Return [X, Y] of the center of cell containing provided text 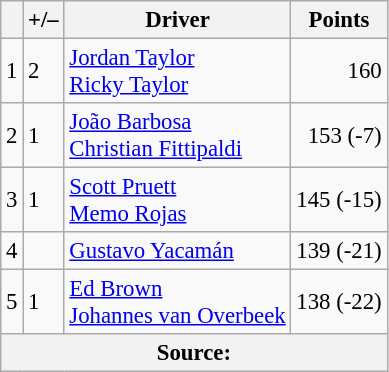
Gustavo Yacamán [178, 251]
5 [12, 302]
Ed Brown Johannes van Overbeek [178, 302]
Source: [194, 353]
139 (-21) [339, 251]
Points [339, 20]
Jordan Taylor Ricky Taylor [178, 72]
4 [12, 251]
Driver [178, 20]
153 (-7) [339, 136]
Scott Pruett Memo Rojas [178, 200]
3 [12, 200]
160 [339, 72]
+/– [44, 20]
138 (-22) [339, 302]
João Barbosa Christian Fittipaldi [178, 136]
145 (-15) [339, 200]
